Extract the (X, Y) coordinate from the center of the cell holding the provided text.  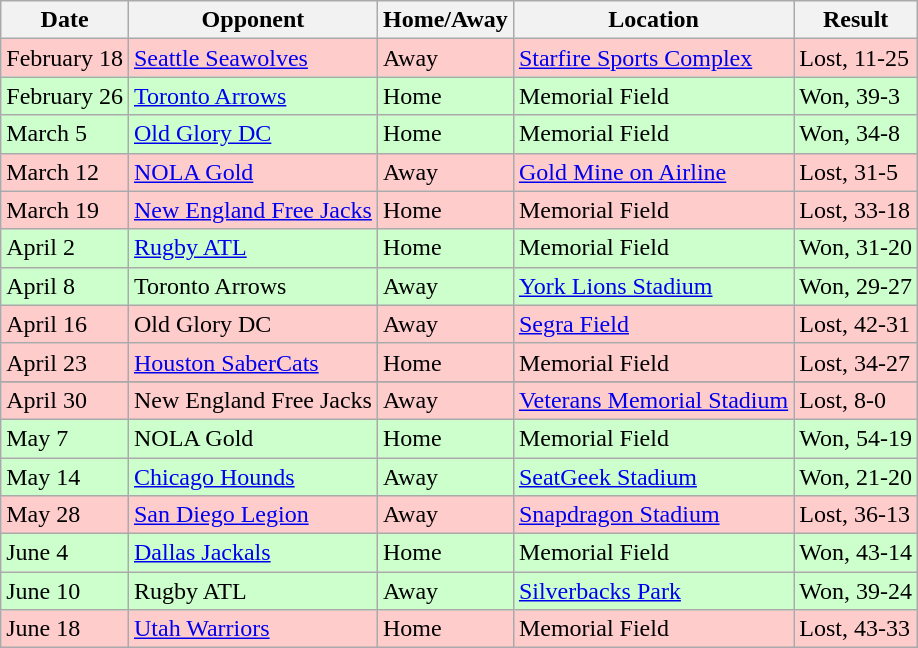
Won, 43-14 (856, 553)
Dallas Jackals (252, 553)
Segra Field (653, 324)
Won, 31-20 (856, 248)
Chicago Hounds (252, 477)
Lost, 36-13 (856, 515)
May 14 (65, 477)
San Diego Legion (252, 515)
Date (65, 20)
Gold Mine on Airline (653, 172)
April 16 (65, 324)
Won, 21-20 (856, 477)
April 23 (65, 362)
May 28 (65, 515)
April 2 (65, 248)
March 12 (65, 172)
Lost, 8-0 (856, 400)
March 19 (65, 210)
Lost, 11-25 (856, 58)
Won, 29-27 (856, 286)
March 5 (65, 134)
February 18 (65, 58)
April 30 (65, 400)
Houston SaberCats (252, 362)
June 10 (65, 591)
Opponent (252, 20)
York Lions Stadium (653, 286)
Lost, 42-31 (856, 324)
Lost, 34-27 (856, 362)
Lost, 33-18 (856, 210)
Silverbacks Park (653, 591)
Won, 39-3 (856, 96)
June 18 (65, 629)
Seattle Seawolves (252, 58)
Snapdragon Stadium (653, 515)
Starfire Sports Complex (653, 58)
February 26 (65, 96)
Home/Away (445, 20)
Won, 39-24 (856, 591)
Won, 34-8 (856, 134)
Veterans Memorial Stadium (653, 400)
Lost, 31-5 (856, 172)
Location (653, 20)
Result (856, 20)
April 8 (65, 286)
Won, 54-19 (856, 438)
May 7 (65, 438)
June 4 (65, 553)
SeatGeek Stadium (653, 477)
Lost, 43-33 (856, 629)
Utah Warriors (252, 629)
